Identify which cell holds the provided text, then report its [X, Y] central coordinate. 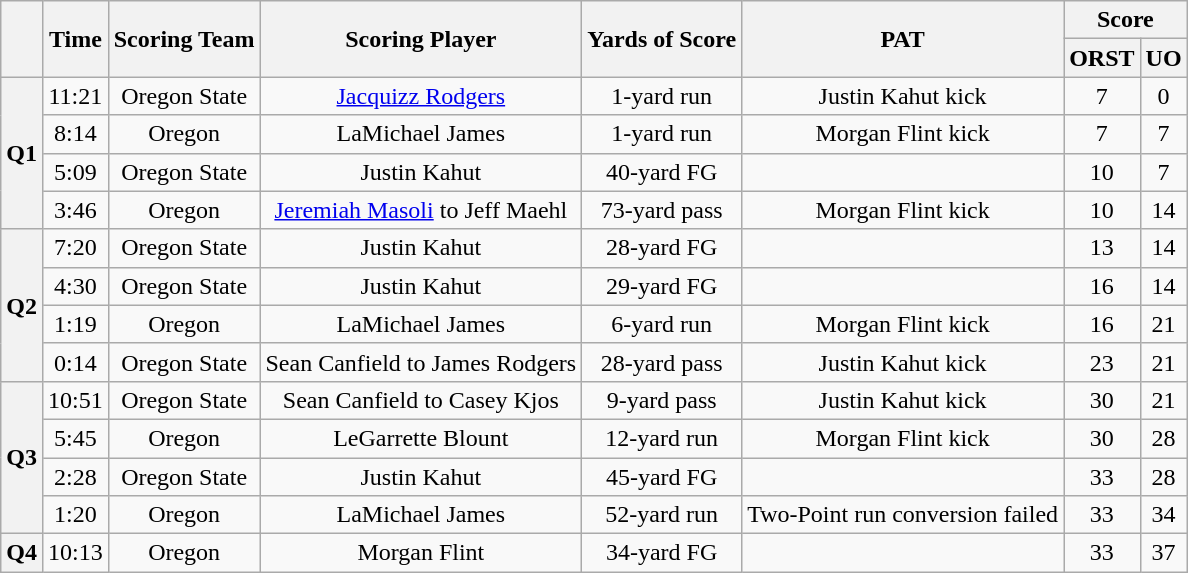
0 [1164, 96]
3:46 [75, 210]
Q2 [22, 305]
0:14 [75, 362]
4:30 [75, 286]
Morgan Flint [421, 553]
23 [1102, 362]
10:13 [75, 553]
8:14 [75, 134]
34 [1164, 515]
37 [1164, 553]
Sean Canfield to Casey Kjos [421, 400]
2:28 [75, 477]
1:20 [75, 515]
28-yard FG [662, 248]
Time [75, 39]
ORST [1102, 58]
Scoring Team [184, 39]
Sean Canfield to James Rodgers [421, 362]
34-yard FG [662, 553]
LeGarrette Blount [421, 438]
29-yard FG [662, 286]
UO [1164, 58]
5:45 [75, 438]
5:09 [75, 172]
52-yard run [662, 515]
40-yard FG [662, 172]
Q3 [22, 457]
Scoring Player [421, 39]
Two-Point run conversion failed [903, 515]
PAT [903, 39]
1:19 [75, 324]
7:20 [75, 248]
Q1 [22, 153]
45-yard FG [662, 477]
11:21 [75, 96]
9-yard pass [662, 400]
12-yard run [662, 438]
73-yard pass [662, 210]
Score [1126, 20]
Jeremiah Masoli to Jeff Maehl [421, 210]
Jacquizz Rodgers [421, 96]
13 [1102, 248]
Yards of Score [662, 39]
28-yard pass [662, 362]
10:51 [75, 400]
Q4 [22, 553]
6-yard run [662, 324]
